From the cell containing the given text, extract its center point as [X, Y] coordinate. 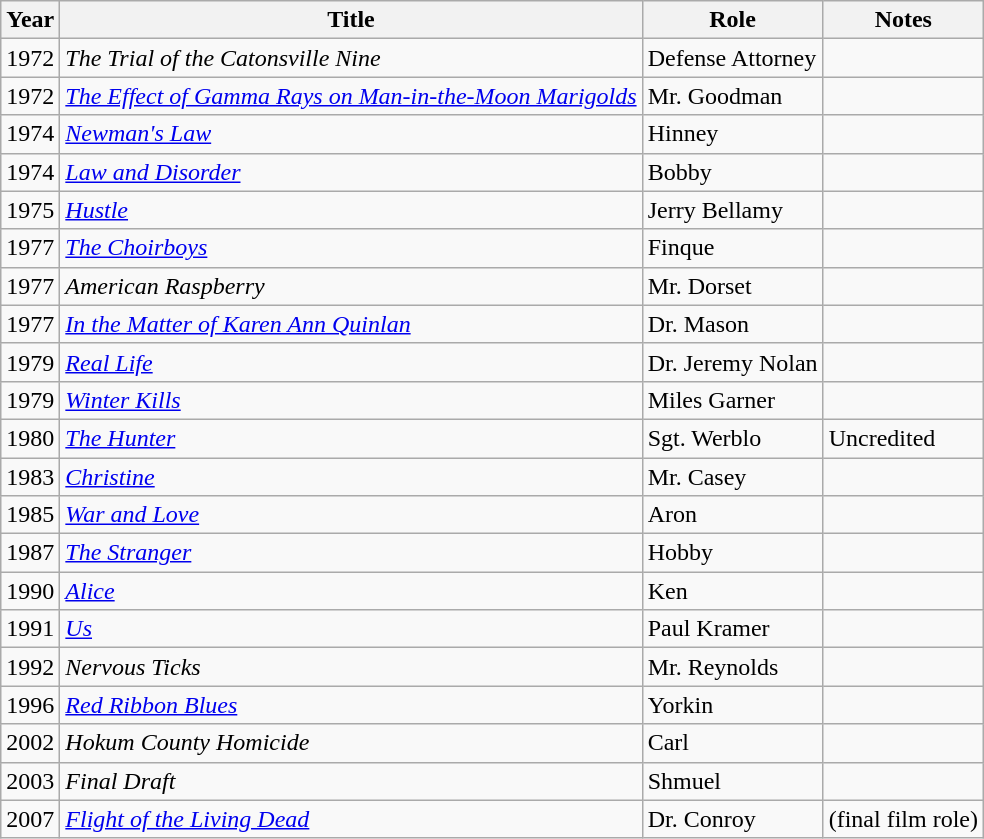
Winter Kills [351, 400]
Dr. Jeremy Nolan [732, 362]
Defense Attorney [732, 58]
Law and Disorder [351, 172]
2007 [30, 819]
1987 [30, 553]
2003 [30, 781]
1980 [30, 438]
1985 [30, 515]
Final Draft [351, 781]
Dr. Mason [732, 324]
Role [732, 20]
Sgt. Werblo [732, 438]
Yorkin [732, 705]
Title [351, 20]
1992 [30, 667]
The Stranger [351, 553]
Finque [732, 248]
Aron [732, 515]
Mr. Casey [732, 477]
(final film role) [903, 819]
Red Ribbon Blues [351, 705]
2002 [30, 743]
In the Matter of Karen Ann Quinlan [351, 324]
1990 [30, 591]
Dr. Conroy [732, 819]
Year [30, 20]
Hustle [351, 210]
Mr. Dorset [732, 286]
1996 [30, 705]
Carl [732, 743]
Flight of the Living Dead [351, 819]
War and Love [351, 515]
Nervous Ticks [351, 667]
The Hunter [351, 438]
Shmuel [732, 781]
Notes [903, 20]
The Effect of Gamma Rays on Man-in-the-Moon Marigolds [351, 96]
Newman's Law [351, 134]
1975 [30, 210]
Paul Kramer [732, 629]
Hobby [732, 553]
Us [351, 629]
Ken [732, 591]
Miles Garner [732, 400]
Bobby [732, 172]
American Raspberry [351, 286]
Hokum County Homicide [351, 743]
1991 [30, 629]
Alice [351, 591]
Hinney [732, 134]
Uncredited [903, 438]
Mr. Goodman [732, 96]
Christine [351, 477]
Real Life [351, 362]
Jerry Bellamy [732, 210]
The Choirboys [351, 248]
1983 [30, 477]
The Trial of the Catonsville Nine [351, 58]
Mr. Reynolds [732, 667]
